Locate the cell with the specified text and output its [X, Y] center coordinate. 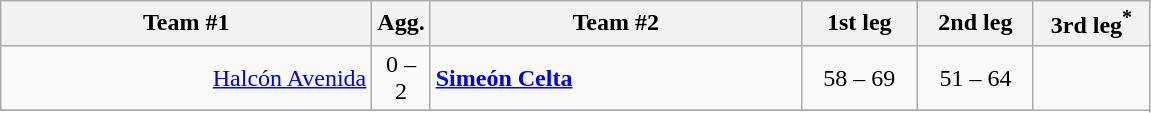
0 – 2 [401, 78]
Team #1 [186, 24]
51 – 64 [975, 78]
3rd leg* [1091, 24]
2nd leg [975, 24]
Halcón Avenida [186, 78]
Simeón Celta [616, 78]
Team #2 [616, 24]
Agg. [401, 24]
1st leg [859, 24]
58 – 69 [859, 78]
